Scan for the cell matching the given text and deliver its [X, Y] coordinate at center. 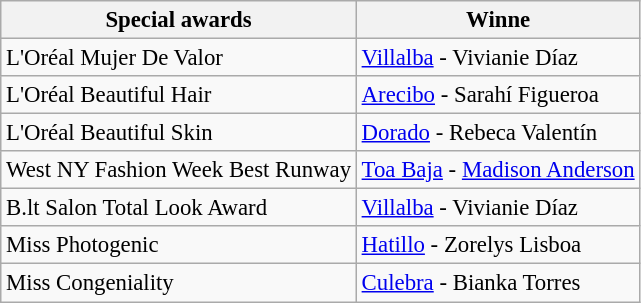
Dorado - Rebeca Valentín [498, 133]
Arecibo - Sarahí Figueroa [498, 95]
Winne [498, 20]
L'Oréal Mujer De Valor [179, 58]
B.lt Salon Total Look Award [179, 208]
West NY Fashion Week Best Runway [179, 170]
L'Oréal Beautiful Hair [179, 95]
Special awards [179, 20]
L'Oréal Beautiful Skin [179, 133]
Miss Congeniality [179, 283]
Miss Photogenic [179, 245]
Toa Baja - Madison Anderson [498, 170]
Culebra - Bianka Torres [498, 283]
Hatillo - Zorelys Lisboa [498, 245]
